Find where the given text appears and provide that cell's center as [X, Y] coordinate. 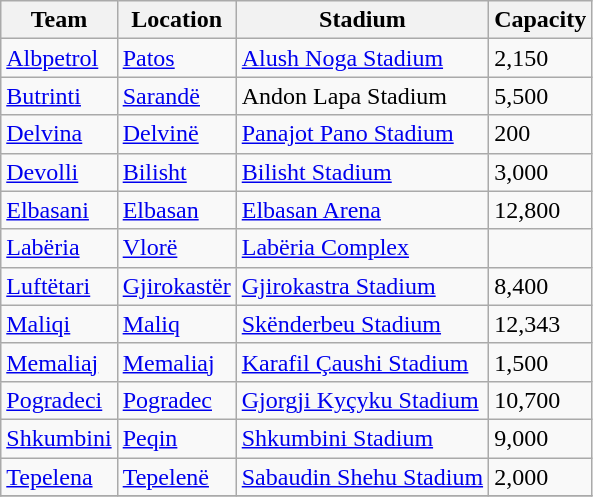
Delvinë [176, 134]
Team [59, 20]
Delvina [59, 134]
5,500 [540, 96]
2,000 [540, 477]
3,000 [540, 172]
Gjirokastra Stadium [362, 286]
Pogradec [176, 400]
8,400 [540, 286]
Butrinti [59, 96]
Maliq [176, 324]
Tepelena [59, 477]
Maliqi [59, 324]
Karafil Çaushi Stadium [362, 362]
1,500 [540, 362]
Alush Noga Stadium [362, 58]
Skënderbeu Stadium [362, 324]
Pogradeci [59, 400]
Gjorgji Kyçyku Stadium [362, 400]
Patos [176, 58]
Gjirokastër [176, 286]
Stadium [362, 20]
9,000 [540, 438]
Luftëtari [59, 286]
Bilisht Stadium [362, 172]
Panajot Pano Stadium [362, 134]
Shkumbini Stadium [362, 438]
Elbasani [59, 210]
Labëria Complex [362, 248]
Peqin [176, 438]
Elbasan Arena [362, 210]
Location [176, 20]
Andon Lapa Stadium [362, 96]
Devolli [59, 172]
Labëria [59, 248]
200 [540, 134]
Tepelenë [176, 477]
12,343 [540, 324]
Sabaudin Shehu Stadium [362, 477]
Vlorë [176, 248]
Albpetrol [59, 58]
10,700 [540, 400]
Sarandë [176, 96]
Capacity [540, 20]
2,150 [540, 58]
Elbasan [176, 210]
Bilisht [176, 172]
12,800 [540, 210]
Shkumbini [59, 438]
